Return (X, Y) of the center of cell containing provided text 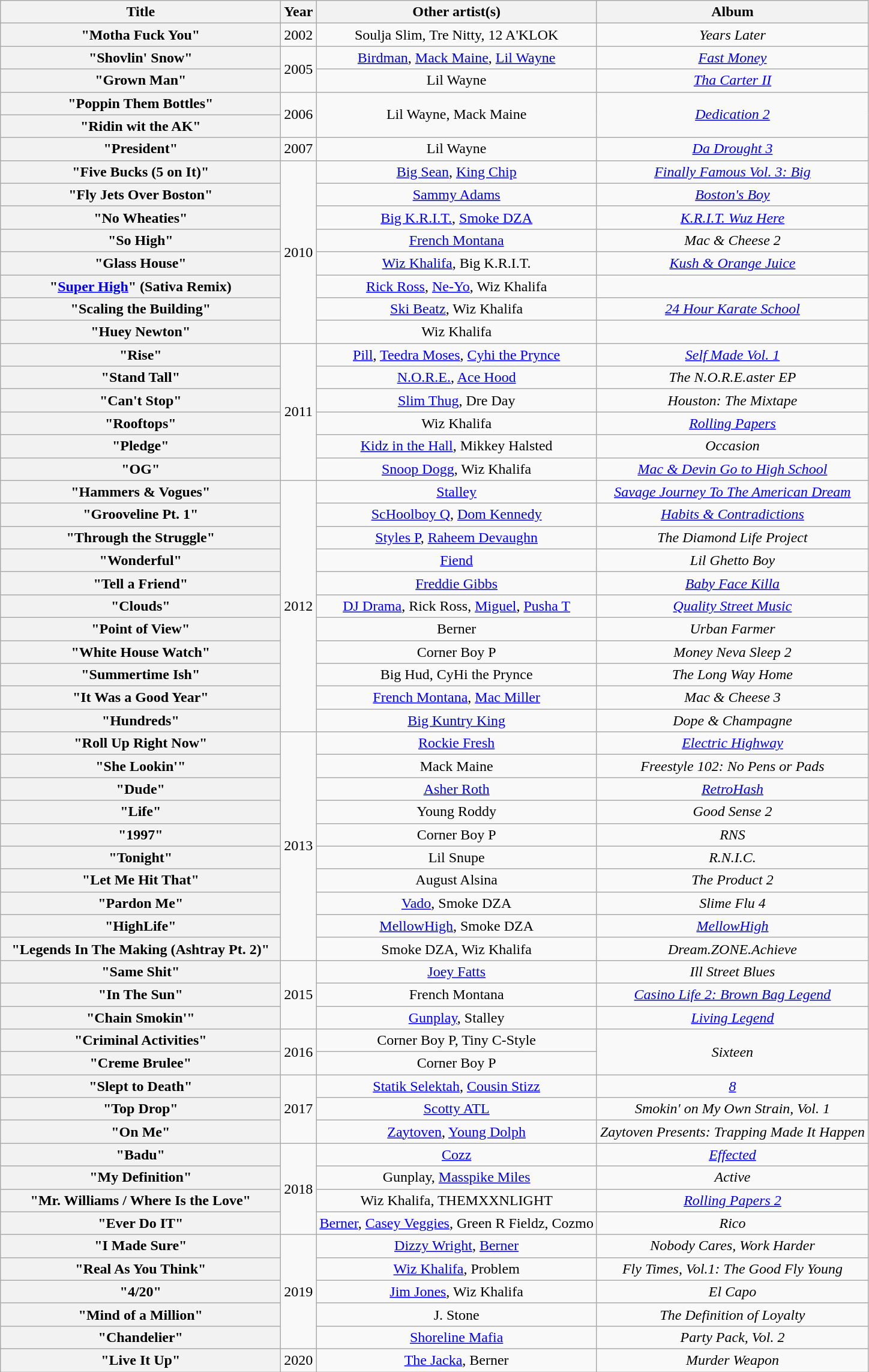
Big Kuntry King (457, 721)
"Pardon Me" (140, 903)
"Mr. Williams / Where Is the Love" (140, 1200)
Electric Highway (732, 743)
Berner (457, 629)
Effected (732, 1155)
Active (732, 1177)
Shoreline Mafia (457, 1337)
MellowHigh, Smoke DZA (457, 926)
2018 (299, 1189)
Zaytoven, Young Dolph (457, 1132)
"Mind of a Million" (140, 1314)
"She Lookin'" (140, 766)
"Super High" (Sativa Remix) (140, 286)
Title (140, 12)
Statik Selektah, Cousin Stizz (457, 1086)
Smokin' on My Own Strain, Vol. 1 (732, 1109)
"Poppin Them Bottles" (140, 103)
"Top Drop" (140, 1109)
Habits & Contradictions (732, 515)
"Criminal Activities" (140, 1041)
8 (732, 1086)
Wiz Khalifa, Big K.R.I.T. (457, 263)
Zaytoven Presents: Trapping Made It Happen (732, 1132)
"Stand Tall" (140, 378)
DJ Drama, Rick Ross, Miguel, Pusha T (457, 606)
"Roll Up Right Now" (140, 743)
Vado, Smoke DZA (457, 903)
"Tell a Friend" (140, 583)
Money Neva Sleep 2 (732, 651)
R.N.I.C. (732, 857)
The Product 2 (732, 880)
"Through the Struggle" (140, 537)
Years Later (732, 35)
"I Made Sure" (140, 1246)
Other artist(s) (457, 12)
Boston's Boy (732, 195)
Wiz Khalifa, THEMXXNLIGHT (457, 1200)
Occasion (732, 446)
"On Me" (140, 1132)
Wiz Khalifa, Problem (457, 1269)
Asher Roth (457, 789)
Self Made Vol. 1 (732, 355)
Lil Snupe (457, 857)
Big Hud, CyHi the Prynce (457, 675)
2002 (299, 35)
"4/20" (140, 1292)
Party Pack, Vol. 2 (732, 1337)
"White House Watch" (140, 651)
August Alsina (457, 880)
Young Roddy (457, 812)
"Creme Brulee" (140, 1063)
Good Sense 2 (732, 812)
Rockie Fresh (457, 743)
"Hundreds" (140, 721)
Big K.R.I.T., Smoke DZA (457, 217)
Freestyle 102: No Pens or Pads (732, 766)
"Let Me Hit That" (140, 880)
The Jacka, Berner (457, 1360)
"Chandelier" (140, 1337)
Living Legend (732, 1018)
Soulja Slim, Tre Nitty, 12 A'KLOK (457, 35)
Baby Face Killa (732, 583)
2007 (299, 149)
"Clouds" (140, 606)
Tha Carter II (732, 80)
The Diamond Life Project (732, 537)
Urban Farmer (732, 629)
"No Wheaties" (140, 217)
N.O.R.E., Ace Hood (457, 378)
Pill, Teedra Moses, Cyhi the Prynce (457, 355)
Rico (732, 1223)
Freddie Gibbs (457, 583)
"My Definition" (140, 1177)
"Ever Do IT" (140, 1223)
Gunplay, Stalley (457, 1018)
"Live It Up" (140, 1360)
MellowHigh (732, 926)
Berner, Casey Veggies, Green R Fieldz, Cozmo (457, 1223)
"Life" (140, 812)
"Glass House" (140, 263)
"Summertime Ish" (140, 675)
"Slept to Death" (140, 1086)
RNS (732, 835)
Rick Ross, Ne-Yo, Wiz Khalifa (457, 286)
"Point of View" (140, 629)
"Pledge" (140, 446)
The Definition of Loyalty (732, 1314)
Jim Jones, Wiz Khalifa (457, 1292)
"Dude" (140, 789)
Sammy Adams (457, 195)
ScHoolboy Q, Dom Kennedy (457, 515)
Joey Fatts (457, 972)
"President" (140, 149)
Rolling Papers 2 (732, 1200)
Lil Ghetto Boy (732, 560)
2020 (299, 1360)
"Ridin wit the AK" (140, 126)
Dedication 2 (732, 115)
"HighLife" (140, 926)
2017 (299, 1109)
Slime Flu 4 (732, 903)
The N.O.R.E.aster EP (732, 378)
Lil Wayne, Mack Maine (457, 115)
Album (732, 12)
"Huey Newton" (140, 332)
2011 (299, 412)
Mac & Cheese 2 (732, 240)
"Shovlin' Snow" (140, 58)
"Tonight" (140, 857)
2013 (299, 847)
Slim Thug, Dre Day (457, 400)
"Five Bucks (5 on It)" (140, 172)
"Chain Smokin'" (140, 1018)
"Wonderful" (140, 560)
"OG" (140, 469)
Sixteen (732, 1052)
"Can't Stop" (140, 400)
K.R.I.T. Wuz Here (732, 217)
Murder Weapon (732, 1360)
"Hammers & Vogues" (140, 492)
2019 (299, 1292)
Fiend (457, 560)
2012 (299, 606)
Fly Times, Vol.1: The Good Fly Young (732, 1269)
Nobody Cares, Work Harder (732, 1246)
Quality Street Music (732, 606)
"Badu" (140, 1155)
Gunplay, Masspike Miles (457, 1177)
2006 (299, 115)
Corner Boy P, Tiny C-Style (457, 1041)
Cozz (457, 1155)
"In The Sun" (140, 994)
J. Stone (457, 1314)
El Capo (732, 1292)
Ill Street Blues (732, 972)
Rolling Papers (732, 423)
Year (299, 12)
The Long Way Home (732, 675)
"Rise" (140, 355)
Casino Life 2: Brown Bag Legend (732, 994)
"So High" (140, 240)
"It Was a Good Year" (140, 698)
Mac & Cheese 3 (732, 698)
Scotty ATL (457, 1109)
Kush & Orange Juice (732, 263)
Kidz in the Hall, Mikkey Halsted (457, 446)
2005 (299, 69)
Dream.ZONE.Achieve (732, 949)
French Montana, Mac Miller (457, 698)
Ski Beatz, Wiz Khalifa (457, 309)
Stalley (457, 492)
"Scaling the Building" (140, 309)
"Legends In The Making (Ashtray Pt. 2)" (140, 949)
Dope & Champagne (732, 721)
"Grooveline Pt. 1" (140, 515)
Styles P, Raheem Devaughn (457, 537)
"Real As You Think" (140, 1269)
Fast Money (732, 58)
Da Drought 3 (732, 149)
Mac & Devin Go to High School (732, 469)
Snoop Dogg, Wiz Khalifa (457, 469)
"Grown Man" (140, 80)
Birdman, Mack Maine, Lil Wayne (457, 58)
Dizzy Wright, Berner (457, 1246)
Smoke DZA, Wiz Khalifa (457, 949)
2015 (299, 994)
Mack Maine (457, 766)
Finally Famous Vol. 3: Big (732, 172)
24 Hour Karate School (732, 309)
RetroHash (732, 789)
"Rooftops" (140, 423)
2016 (299, 1052)
2010 (299, 252)
"Motha Fuck You" (140, 35)
"Same Shit" (140, 972)
Houston: The Mixtape (732, 400)
Big Sean, King Chip (457, 172)
Savage Journey To The American Dream (732, 492)
"1997" (140, 835)
"Fly Jets Over Boston" (140, 195)
